Output the (x, y) coordinate of the center of the cell containing the given text.  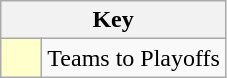
Teams to Playoffs (134, 58)
Key (114, 20)
